Identify which cell holds the provided text, then report its (X, Y) central coordinate. 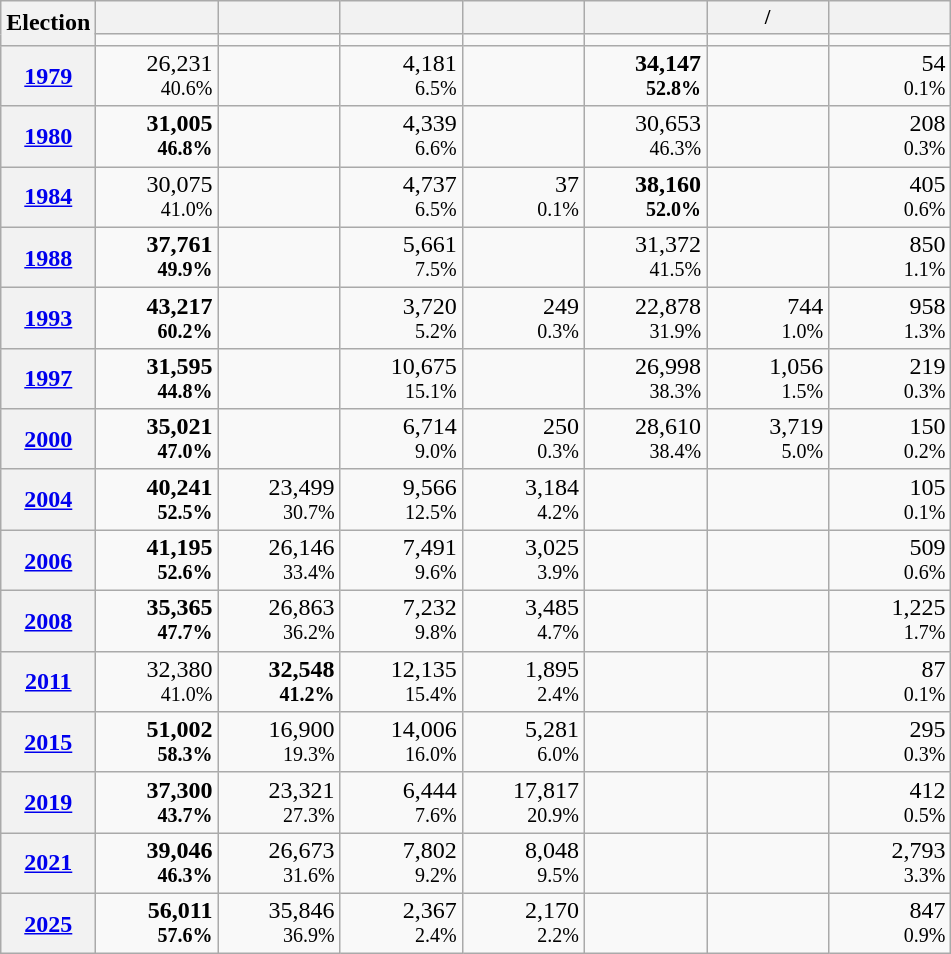
2004 (48, 500)
26,23140.6% (157, 76)
1,8952.4% (523, 682)
26,14633.4% (279, 560)
22,87831.9% (645, 318)
38,16052.0% (645, 198)
35,36547.7% (157, 622)
9,56612.5% (401, 500)
8470.9% (890, 924)
26,86336.2% (279, 622)
41,19552.6% (157, 560)
7441.0% (768, 318)
2080.3% (890, 136)
4120.5% (890, 802)
4,1816.5% (401, 76)
7,4919.6% (401, 560)
2006 (48, 560)
34,14752.8% (645, 76)
31,59544.8% (157, 378)
1500.2% (890, 440)
2490.3% (523, 318)
2011 (48, 682)
35,02147.0% (157, 440)
2190.3% (890, 378)
1997 (48, 378)
2015 (48, 742)
1,0561.5% (768, 378)
26,99838.3% (645, 378)
37,30043.7% (157, 802)
1984 (48, 198)
2000 (48, 440)
2025 (48, 924)
31,00546.8% (157, 136)
5,6617.5% (401, 258)
1,2251.7% (890, 622)
1980 (48, 136)
Election (48, 24)
8501.1% (890, 258)
4,3396.6% (401, 136)
1988 (48, 258)
540.1% (890, 76)
28,61038.4% (645, 440)
5090.6% (890, 560)
43,21760.2% (157, 318)
2,7933.3% (890, 864)
/ (768, 18)
2,1702.2% (523, 924)
1993 (48, 318)
26,67331.6% (279, 864)
3,7195.0% (768, 440)
23,32127.3% (279, 802)
7,2329.8% (401, 622)
10,67515.1% (401, 378)
2,3672.4% (401, 924)
51,00258.3% (157, 742)
370.1% (523, 198)
39,04646.3% (157, 864)
7,8029.2% (401, 864)
2500.3% (523, 440)
30,07541.0% (157, 198)
17,81720.9% (523, 802)
30,65346.3% (645, 136)
1979 (48, 76)
16,90019.3% (279, 742)
4050.6% (890, 198)
2008 (48, 622)
35,84636.9% (279, 924)
3,7205.2% (401, 318)
12,13515.4% (401, 682)
9581.3% (890, 318)
8,0489.5% (523, 864)
40,24152.5% (157, 500)
32,54841.2% (279, 682)
32,38041.0% (157, 682)
37,76149.9% (157, 258)
5,2816.0% (523, 742)
1050.1% (890, 500)
3,1844.2% (523, 500)
14,00616.0% (401, 742)
4,7376.5% (401, 198)
870.1% (890, 682)
3,0253.9% (523, 560)
2950.3% (890, 742)
31,37241.5% (645, 258)
3,4854.7% (523, 622)
6,7149.0% (401, 440)
6,4447.6% (401, 802)
23,49930.7% (279, 500)
56,01157.6% (157, 924)
2019 (48, 802)
2021 (48, 864)
